Capture the cell that displays the provided text and extract its (X, Y) central coordinate. 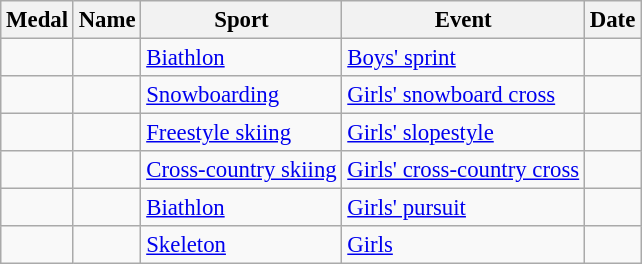
Medal (38, 20)
Cross-country skiing (242, 170)
Skeleton (242, 245)
Name (107, 20)
Girls' slopestyle (463, 133)
Date (612, 20)
Girls' snowboard cross (463, 95)
Event (463, 20)
Girls' cross-country cross (463, 170)
Girls (463, 245)
Sport (242, 20)
Freestyle skiing (242, 133)
Boys' sprint (463, 58)
Snowboarding (242, 95)
Girls' pursuit (463, 208)
